Search for the cell housing the specified text and yield its (x, y) center coordinate. 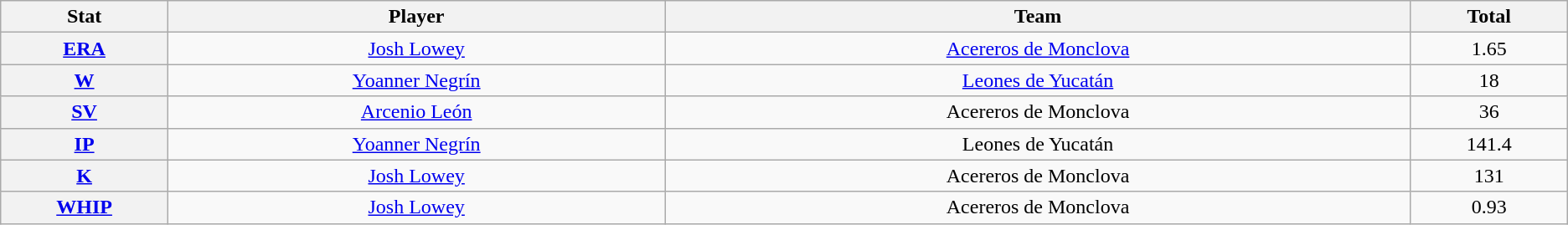
IP (85, 144)
Arcenio León (416, 112)
W (85, 80)
0.93 (1489, 207)
ERA (85, 49)
Total (1489, 17)
SV (85, 112)
WHIP (85, 207)
Player (416, 17)
141.4 (1489, 144)
1.65 (1489, 49)
Stat (85, 17)
36 (1489, 112)
131 (1489, 176)
K (85, 176)
Team (1038, 17)
18 (1489, 80)
